Pinpoint the cell where the given text exists, returning its [x, y] midpoint coordinate. 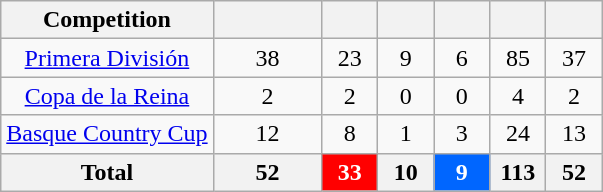
24 [518, 134]
1 [406, 134]
13 [574, 134]
Primera División [107, 58]
33 [350, 172]
Total [107, 172]
12 [268, 134]
37 [574, 58]
10 [406, 172]
Competition [107, 20]
38 [268, 58]
Basque Country Cup [107, 134]
8 [350, 134]
3 [462, 134]
23 [350, 58]
113 [518, 172]
Copa de la Reina [107, 96]
4 [518, 96]
6 [462, 58]
85 [518, 58]
